Identify which cell holds the provided text, then report its (X, Y) central coordinate. 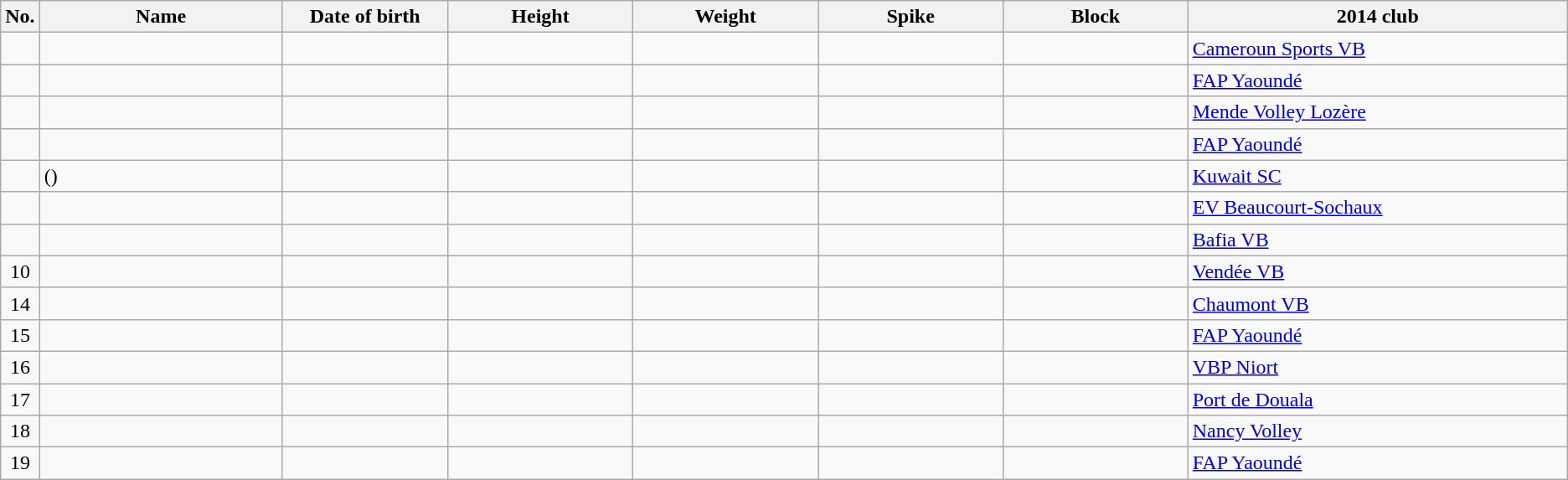
Block (1096, 17)
Name (161, 17)
Cameroun Sports VB (1377, 49)
Weight (725, 17)
EV Beaucourt-Sochaux (1377, 208)
10 (20, 271)
No. (20, 17)
Height (539, 17)
Mende Volley Lozère (1377, 112)
19 (20, 463)
14 (20, 303)
16 (20, 367)
Date of birth (365, 17)
Spike (911, 17)
Port de Douala (1377, 400)
Bafia VB (1377, 240)
15 (20, 335)
Nancy Volley (1377, 431)
17 (20, 400)
Vendée VB (1377, 271)
VBP Niort (1377, 367)
18 (20, 431)
2014 club (1377, 17)
Chaumont VB (1377, 303)
Kuwait SC (1377, 176)
() (161, 176)
